Return the (x, y) coordinate for the center point of the cell that contains the specified text.  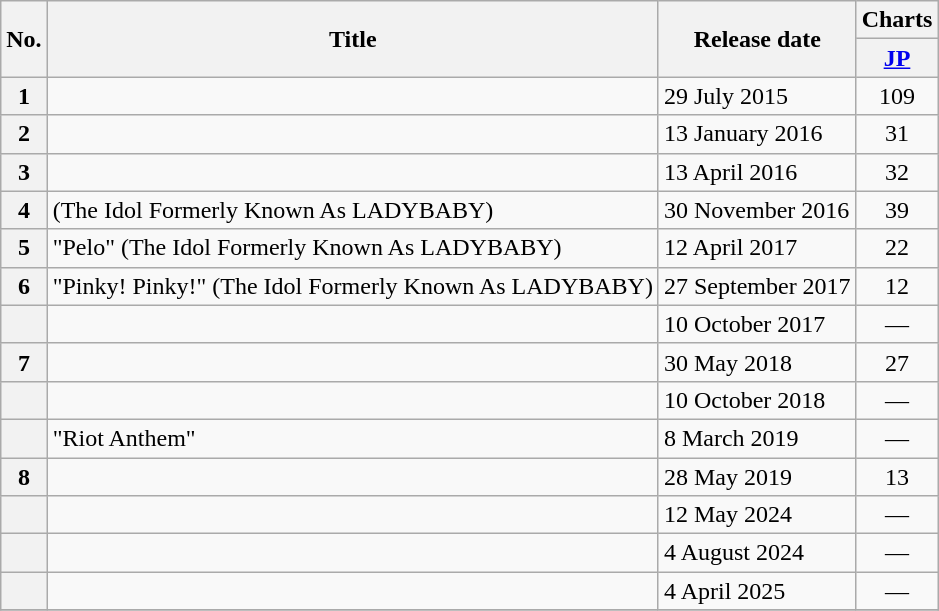
No. (24, 39)
"Pinky! Pinky!" (The Idol Formerly Known As LADYBABY) (352, 286)
1 (24, 96)
29 July 2015 (757, 96)
22 (897, 248)
8 March 2019 (757, 438)
4 April 2025 (757, 591)
10 October 2018 (757, 400)
39 (897, 210)
13 (897, 477)
2 (24, 134)
Charts (897, 20)
109 (897, 96)
JP (897, 58)
10 October 2017 (757, 324)
28 May 2019 (757, 477)
12 (897, 286)
(The Idol Formerly Known As LADYBABY) (352, 210)
3 (24, 172)
Release date (757, 39)
Title (352, 39)
6 (24, 286)
5 (24, 248)
31 (897, 134)
8 (24, 477)
"Pelo" (The Idol Formerly Known As LADYBABY) (352, 248)
27 September 2017 (757, 286)
"Riot Anthem" (352, 438)
4 August 2024 (757, 553)
4 (24, 210)
30 May 2018 (757, 362)
12 May 2024 (757, 515)
27 (897, 362)
13 April 2016 (757, 172)
12 April 2017 (757, 248)
7 (24, 362)
30 November 2016 (757, 210)
32 (897, 172)
13 January 2016 (757, 134)
